Determine the (x, y) coordinate at the center of the cell enclosing the given text.  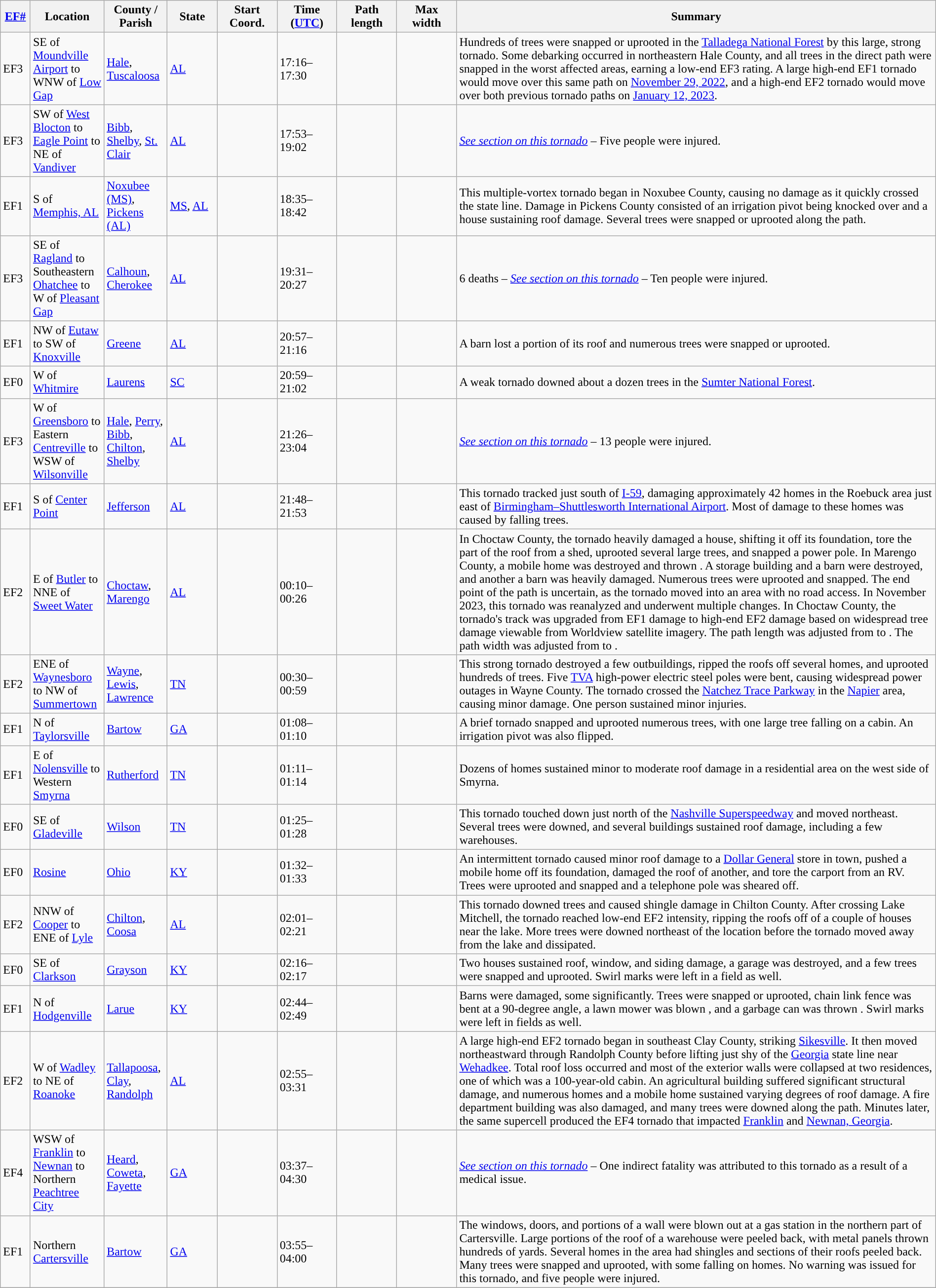
SE of Gladeville (67, 827)
EF4 (16, 1173)
See section on this tornado – One indirect fatality was attributed to this tornado as a result of a medical issue. (696, 1173)
Summary (696, 17)
SC (193, 382)
20:59–21:02 (307, 382)
E of Nolensville to Western Smyrna (67, 775)
00:10–00:26 (307, 592)
A barn lost a portion of its roof and numerous trees were snapped or uprooted. (696, 343)
Wilson (136, 827)
MS, AL (193, 206)
18:35–18:42 (307, 206)
Greene (136, 343)
00:30–00:59 (307, 684)
6 deaths – See section on this tornado – Ten people were injured. (696, 278)
WSW of Franklin to Newnan to Northern Peachtree City (67, 1173)
Noxubee (MS), Pickens (AL) (136, 206)
Northern Cartersville (67, 1251)
21:26–23:04 (307, 441)
NW of Eutaw to SW of Knoxville (67, 343)
Rutherford (136, 775)
03:37–04:30 (307, 1173)
Dozens of homes sustained minor to moderate roof damage in a residential area on the west side of Smyrna. (696, 775)
Larue (136, 1009)
ENE of Waynesboro to NW of Summertown (67, 684)
Location (67, 17)
Laurens (136, 382)
Hale, Perry, Bibb, Chilton, Shelby (136, 441)
A brief tornado snapped and uprooted numerous trees, with one large tree falling on a cabin. An irrigation pivot was also flipped. (696, 729)
01:32–01:33 (307, 872)
Max width (427, 17)
S of Memphis, AL (67, 206)
01:11–01:14 (307, 775)
Hale, Tuscaloosa (136, 69)
State (193, 17)
Chilton, Coosa (136, 925)
17:53–19:02 (307, 141)
E of Butler to NNE of Sweet Water (67, 592)
02:44–02:49 (307, 1009)
Time (UTC) (307, 17)
Choctaw, Marengo (136, 592)
SW of West Blocton to Eagle Point to NE of Vandiver (67, 141)
20:57–21:16 (307, 343)
17:16–17:30 (307, 69)
Bibb, Shelby, St. Clair (136, 141)
03:55–04:00 (307, 1251)
Jefferson (136, 506)
Ohio (136, 872)
Start Coord. (247, 17)
See section on this tornado – Five people were injured. (696, 141)
S of Center Point (67, 506)
W of Whitmire (67, 382)
02:16–02:17 (307, 970)
SE of Ragland to Southeastern Ohatchee to W of Pleasant Gap (67, 278)
19:31–20:27 (307, 278)
SE of Moundville Airport to WNW of Low Gap (67, 69)
Path length (366, 17)
N of Hodgenville (67, 1009)
Tallapoosa, Clay, Randolph (136, 1081)
W of Wadley to NE of Roanoke (67, 1081)
N of Taylorsville (67, 729)
Rosine (67, 872)
Grayson (136, 970)
See section on this tornado – 13 people were injured. (696, 441)
County / Parish (136, 17)
01:08–01:10 (307, 729)
EF# (16, 17)
NNW of Cooper to ENE of Lyle (67, 925)
21:48–21:53 (307, 506)
Calhoun, Cherokee (136, 278)
A weak tornado downed about a dozen trees in the Sumter National Forest. (696, 382)
SE of Clarkson (67, 970)
01:25–01:28 (307, 827)
02:01–02:21 (307, 925)
Wayne, Lewis, Lawrence (136, 684)
02:55–03:31 (307, 1081)
W of Greensboro to Eastern Centreville to WSW of Wilsonville (67, 441)
Heard, Coweta, Fayette (136, 1173)
